Extract the [x, y] coordinate from the center of the cell holding the provided text.  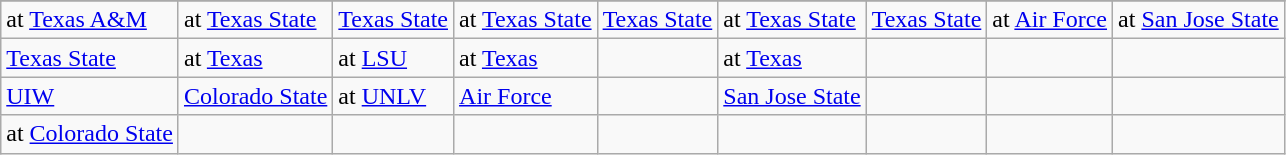
at Texas A&M [90, 20]
San Jose State [792, 96]
at LSU [394, 58]
UIW [90, 96]
at Colorado State [90, 134]
Colorado State [255, 96]
Air Force [526, 96]
at San Jose State [1199, 20]
at UNLV [394, 96]
at Air Force [1050, 20]
